Find where the given text appears and provide that cell's center as [X, Y] coordinate. 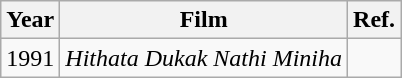
Hithata Dukak Nathi Miniha [204, 58]
Ref. [374, 20]
1991 [30, 58]
Film [204, 20]
Year [30, 20]
